Provide the [X, Y] coordinate of the cell's center where the given text is located.  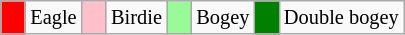
Bogey [222, 17]
Birdie [136, 17]
Double bogey [342, 17]
Eagle [53, 17]
